Pinpoint the cell where the given text exists, returning its [x, y] midpoint coordinate. 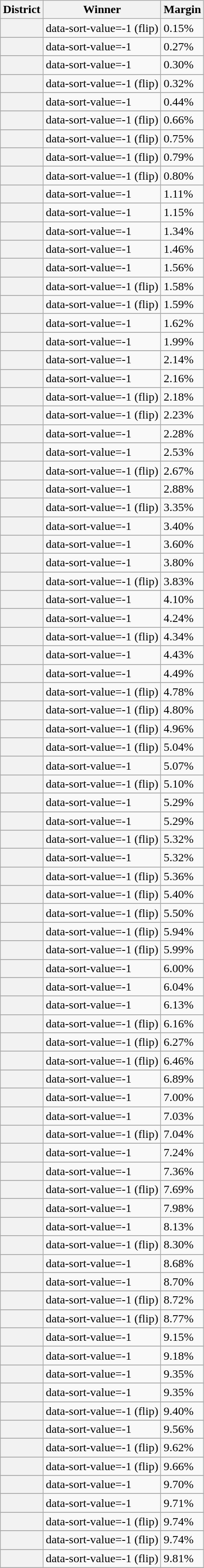
0.75% [182, 139]
1.59% [182, 305]
8.77% [182, 1319]
1.15% [182, 212]
0.79% [182, 157]
3.83% [182, 581]
4.78% [182, 692]
3.40% [182, 526]
5.10% [182, 784]
5.40% [182, 895]
4.96% [182, 729]
Margin [182, 10]
3.35% [182, 507]
5.07% [182, 765]
6.04% [182, 987]
4.34% [182, 637]
6.16% [182, 1024]
7.24% [182, 1153]
6.89% [182, 1079]
2.16% [182, 378]
District [22, 10]
2.53% [182, 452]
5.94% [182, 931]
4.49% [182, 673]
9.18% [182, 1355]
3.60% [182, 544]
9.56% [182, 1429]
9.62% [182, 1448]
7.36% [182, 1171]
6.13% [182, 1005]
4.24% [182, 618]
8.30% [182, 1245]
7.03% [182, 1116]
Winner [102, 10]
1.58% [182, 286]
4.80% [182, 710]
0.30% [182, 65]
9.71% [182, 1503]
0.15% [182, 28]
3.80% [182, 563]
9.15% [182, 1337]
9.70% [182, 1485]
8.70% [182, 1282]
0.44% [182, 102]
1.99% [182, 342]
2.28% [182, 434]
4.10% [182, 600]
2.14% [182, 360]
5.99% [182, 950]
6.00% [182, 968]
2.67% [182, 470]
0.80% [182, 175]
5.36% [182, 876]
1.62% [182, 323]
9.66% [182, 1466]
1.46% [182, 249]
5.04% [182, 747]
2.23% [182, 415]
8.68% [182, 1263]
5.50% [182, 913]
6.46% [182, 1060]
0.32% [182, 83]
0.27% [182, 47]
8.72% [182, 1300]
6.27% [182, 1042]
9.40% [182, 1411]
9.81% [182, 1558]
8.13% [182, 1226]
4.43% [182, 655]
7.98% [182, 1208]
7.69% [182, 1190]
0.66% [182, 120]
7.04% [182, 1134]
1.11% [182, 194]
7.00% [182, 1097]
2.88% [182, 489]
1.34% [182, 231]
2.18% [182, 397]
1.56% [182, 268]
